Locate the cell with the specified text and output its (X, Y) center coordinate. 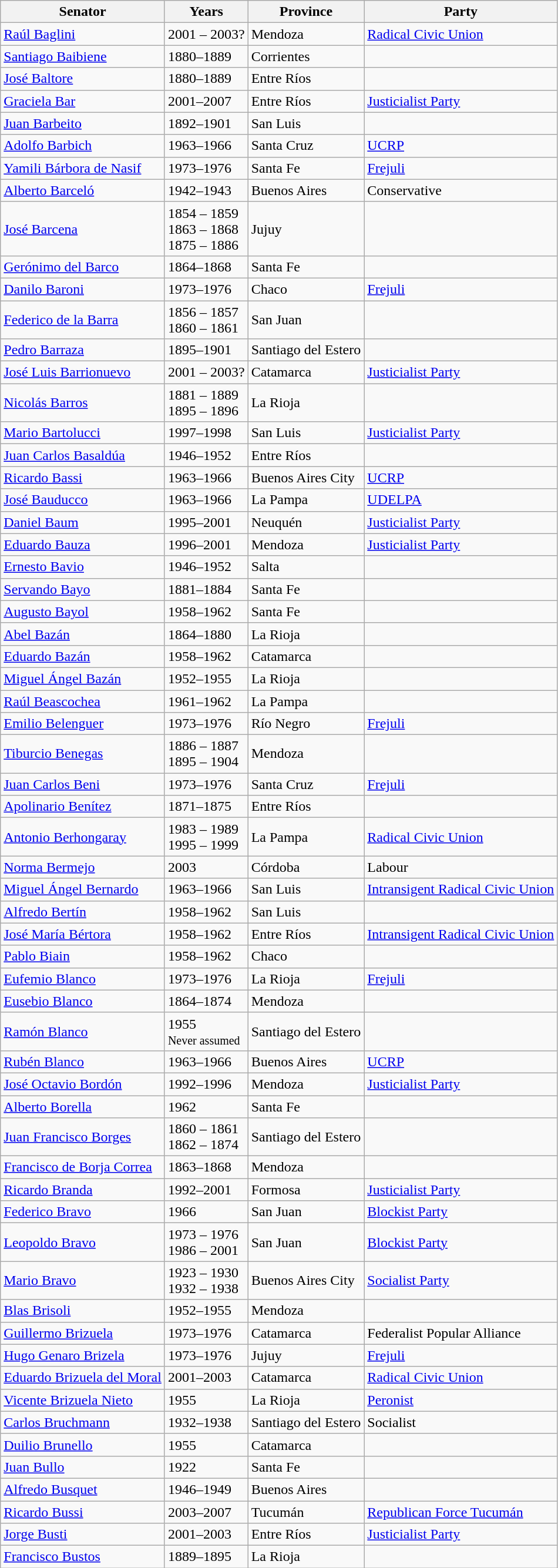
Neuquén (306, 522)
Pablo Biain (83, 956)
Formosa (306, 1190)
1864–1880 (206, 634)
1863–1868 (206, 1167)
Daniel Baum (83, 522)
Graciela Bar (83, 101)
Santiago Baibiene (83, 56)
1856 – 18571860 – 1861 (206, 320)
Alberto Borella (83, 1106)
1997–1998 (206, 433)
Years (206, 12)
Adolfo Barbich (83, 146)
Augusto Bayol (83, 612)
1881–1884 (206, 589)
1992–1996 (206, 1084)
Alberto Barceló (83, 190)
Eduardo Bauza (83, 545)
1871–1875 (206, 807)
1995–2001 (206, 522)
1942–1943 (206, 190)
Ramón Blanco (83, 1032)
Ernesto Bavio (83, 567)
Jorge Busti (83, 1535)
1886 – 18871895 – 1904 (206, 754)
Antonio Berhongaray (83, 837)
Miguel Ángel Bazán (83, 679)
1961–1962 (206, 701)
Danilo Baroni (83, 289)
Party (460, 12)
Servando Bayo (83, 589)
Socialist Party (460, 1281)
Corrientes (306, 56)
Mario Bravo (83, 1281)
Carlos Bruchmann (83, 1422)
José Octavio Bordón (83, 1084)
Raúl Baglini (83, 34)
Ricardo Bassi (83, 478)
1881 – 18891895 – 1896 (206, 403)
1923 – 19301932 – 1938 (206, 1281)
Federalist Popular Alliance (460, 1333)
Juan Bullo (83, 1467)
Republican Force Tucumán (460, 1512)
Rubén Blanco (83, 1062)
Miguel Ángel Bernardo (83, 889)
José Barcena (83, 229)
Juan Barbeito (83, 123)
1955Never assumed (206, 1032)
Ricardo Branda (83, 1190)
2003–2007 (206, 1512)
1973 – 19761986 – 2001 (206, 1242)
José Luis Barrionuevo (83, 372)
Socialist (460, 1422)
Córdoba (306, 867)
1966 (206, 1212)
1946–1949 (206, 1489)
Norma Bermejo (83, 867)
Pedro Barraza (83, 350)
José María Bértora (83, 934)
José Baltore (83, 79)
1962 (206, 1106)
1864–1868 (206, 267)
1854 – 18591863 – 18681875 – 1886 (206, 229)
1992–2001 (206, 1190)
Emilio Belenguer (83, 724)
Alfredo Busquet (83, 1489)
Federico de la Barra (83, 320)
1889–1895 (206, 1557)
1892–1901 (206, 123)
Vicente Brizuela Nieto (83, 1400)
Abel Bazán (83, 634)
Tiburcio Benegas (83, 754)
Tucumán (306, 1512)
Raúl Beascochea (83, 701)
2001–2007 (206, 101)
2003 (206, 867)
Hugo Genaro Brizela (83, 1355)
Eduardo Brizuela del Moral (83, 1378)
Guillermo Brizuela (83, 1333)
Gerónimo del Barco (83, 267)
Ricardo Bussi (83, 1512)
Yamili Bárbora de Nasif (83, 168)
Eufemio Blanco (83, 979)
Eduardo Bazán (83, 656)
Duilio Brunello (83, 1445)
Francisco de Borja Correa (83, 1167)
Alfredo Bertín (83, 912)
1996–2001 (206, 545)
Río Negro (306, 724)
Mario Bartolucci (83, 433)
Juan Carlos Basaldúa (83, 455)
Salta (306, 567)
1983 – 19891995 – 1999 (206, 837)
Senator (83, 12)
1932–1938 (206, 1422)
Apolinario Benítez (83, 807)
Juan Carlos Beni (83, 784)
1860 – 18611862 – 1874 (206, 1137)
Province (306, 12)
Francisco Bustos (83, 1557)
José Bauducco (83, 500)
Nicolás Barros (83, 403)
Leopoldo Bravo (83, 1242)
Conservative (460, 190)
Blas Brisoli (83, 1311)
1895–1901 (206, 350)
Labour (460, 867)
1922 (206, 1467)
Peronist (460, 1400)
Federico Bravo (83, 1212)
1864–1874 (206, 1001)
Eusebio Blanco (83, 1001)
UDELPA (460, 500)
Juan Francisco Borges (83, 1137)
